Pinpoint the cell where the given text exists, returning its (X, Y) midpoint coordinate. 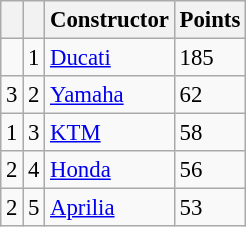
Aprilia (110, 208)
58 (210, 133)
Ducati (110, 58)
Yamaha (110, 95)
4 (34, 170)
62 (210, 95)
Honda (110, 170)
KTM (110, 133)
185 (210, 58)
53 (210, 208)
56 (210, 170)
Constructor (110, 20)
5 (34, 208)
Points (210, 20)
